Return the [X, Y] coordinate for the center point of the cell that contains the specified text.  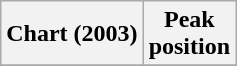
Chart (2003) [72, 34]
Peakposition [189, 34]
